Locate the cell with the specified text and output its (x, y) center coordinate. 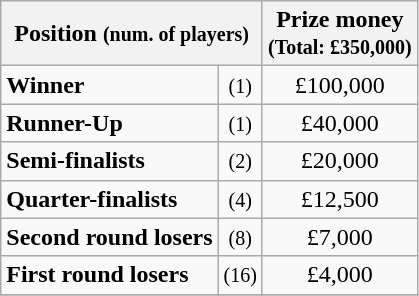
Position (num. of players) (132, 34)
(8) (240, 237)
£4,000 (340, 275)
Quarter-finalists (110, 199)
Prize money(Total: £350,000) (340, 34)
£100,000 (340, 85)
Winner (110, 85)
£20,000 (340, 161)
(16) (240, 275)
First round losers (110, 275)
Second round losers (110, 237)
£40,000 (340, 123)
Semi-finalists (110, 161)
£7,000 (340, 237)
£12,500 (340, 199)
(2) (240, 161)
Runner-Up (110, 123)
(4) (240, 199)
